Find where the given text appears and provide that cell's center as (x, y) coordinate. 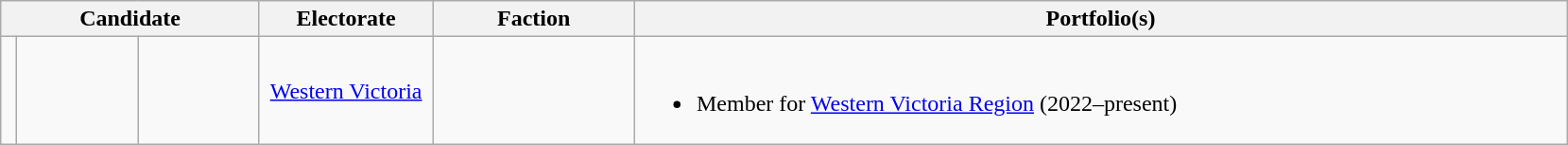
Electorate (346, 19)
Candidate (130, 19)
Faction (534, 19)
Western Victoria (346, 91)
Member for Western Victoria Region (2022–present) (1100, 91)
Portfolio(s) (1100, 19)
